From the cell containing the given text, extract its center point as (x, y) coordinate. 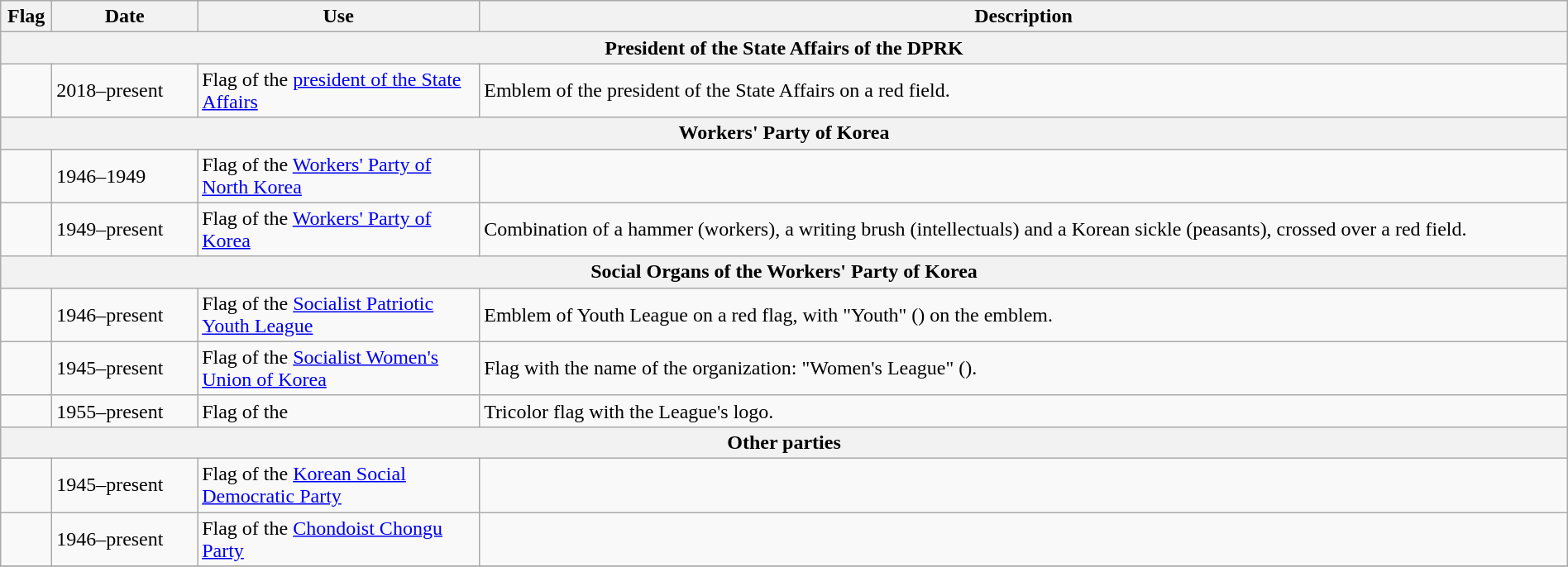
2018–present (125, 91)
Flag of the Chondoist Chongu Party (339, 539)
Description (1024, 17)
Flag of the Workers' Party of Korea (339, 230)
1949–present (125, 230)
Use (339, 17)
1955–present (125, 411)
Flag with the name of the organization: "Women's League" (). (1024, 369)
Emblem of the president of the State Affairs on a red field. (1024, 91)
Tricolor flag with the League's logo. (1024, 411)
Flag of the Socialist Women's Union of Korea (339, 369)
Flag of the (339, 411)
Workers' Party of Korea (784, 133)
1946–1949 (125, 175)
Social Organs of the Workers' Party of Korea (784, 272)
Flag of the Workers' Party of North Korea (339, 175)
Other parties (784, 442)
Flag of the Socialist Patriotic Youth League (339, 314)
Flag of the president of the State Affairs (339, 91)
President of the State Affairs of the DPRK (784, 48)
Flag of the Korean Social Democratic Party (339, 484)
Flag (26, 17)
Emblem of Youth League on a red flag, with "Youth" () on the emblem. (1024, 314)
Combination of a hammer (workers), a writing brush (intellectuals) and a Korean sickle (peasants), crossed over a red field. (1024, 230)
Date (125, 17)
